Extract the [x, y] coordinate from the center of the cell holding the provided text.  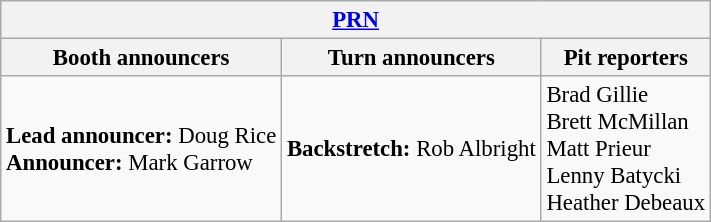
Backstretch: Rob Albright [412, 149]
Lead announcer: Doug RiceAnnouncer: Mark Garrow [142, 149]
Turn announcers [412, 58]
Pit reporters [626, 58]
Booth announcers [142, 58]
PRN [356, 20]
Brad GillieBrett McMillanMatt PrieurLenny BatyckiHeather Debeaux [626, 149]
